Return the [X, Y] coordinate for the center point of the cell that contains the specified text.  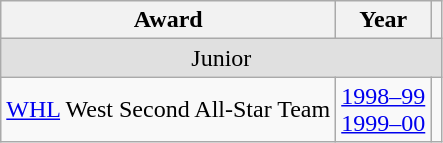
1998–991999–00 [384, 110]
WHL West Second All-Star Team [168, 110]
Year [384, 20]
Award [168, 20]
Junior [222, 58]
